Find where the given text appears and provide that cell's center as [X, Y] coordinate. 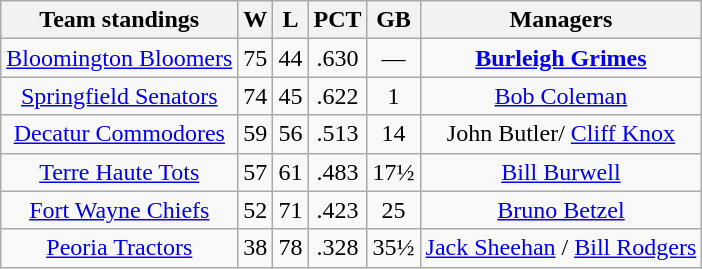
38 [256, 248]
Peoria Tractors [120, 248]
Bill Burwell [561, 172]
Team standings [120, 20]
.423 [338, 210]
56 [290, 134]
71 [290, 210]
61 [290, 172]
74 [256, 96]
Terre Haute Tots [120, 172]
.630 [338, 58]
35½ [394, 248]
59 [256, 134]
Bruno Betzel [561, 210]
.483 [338, 172]
Burleigh Grimes [561, 58]
Decatur Commodores [120, 134]
75 [256, 58]
Fort Wayne Chiefs [120, 210]
14 [394, 134]
Springfield Senators [120, 96]
.328 [338, 248]
PCT [338, 20]
17½ [394, 172]
Bob Coleman [561, 96]
25 [394, 210]
1 [394, 96]
57 [256, 172]
Jack Sheehan / Bill Rodgers [561, 248]
John Butler/ Cliff Knox [561, 134]
GB [394, 20]
44 [290, 58]
L [290, 20]
.622 [338, 96]
78 [290, 248]
Bloomington Bloomers [120, 58]
— [394, 58]
52 [256, 210]
W [256, 20]
45 [290, 96]
Managers [561, 20]
.513 [338, 134]
